Pinpoint the cell where the given text exists, returning its (x, y) midpoint coordinate. 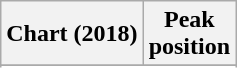
Chart (2018) (72, 34)
Peakposition (189, 34)
